From the cell containing the given text, extract its center point as [x, y] coordinate. 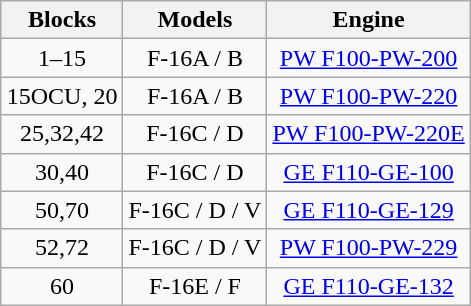
50,70 [62, 210]
52,72 [62, 248]
Blocks [62, 20]
15OCU, 20 [62, 96]
30,40 [62, 172]
GE F110-GE-132 [368, 286]
PW F100-PW-229 [368, 248]
25,32,42 [62, 134]
60 [62, 286]
F-16E / F [195, 286]
Models [195, 20]
Engine [368, 20]
GE F110-GE-129 [368, 210]
GE F110-GE-100 [368, 172]
1–15 [62, 58]
PW F100-PW-200 [368, 58]
PW F100-PW-220E [368, 134]
PW F100-PW-220 [368, 96]
